Locate the cell with the specified text and output its (X, Y) center coordinate. 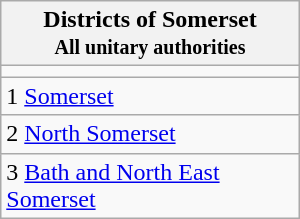
1 Somerset (150, 96)
Districts of SomersetAll unitary authorities (150, 34)
2 North Somerset (150, 134)
3 Bath and North East Somerset (150, 186)
